From the cell containing the given text, extract its center point as (X, Y) coordinate. 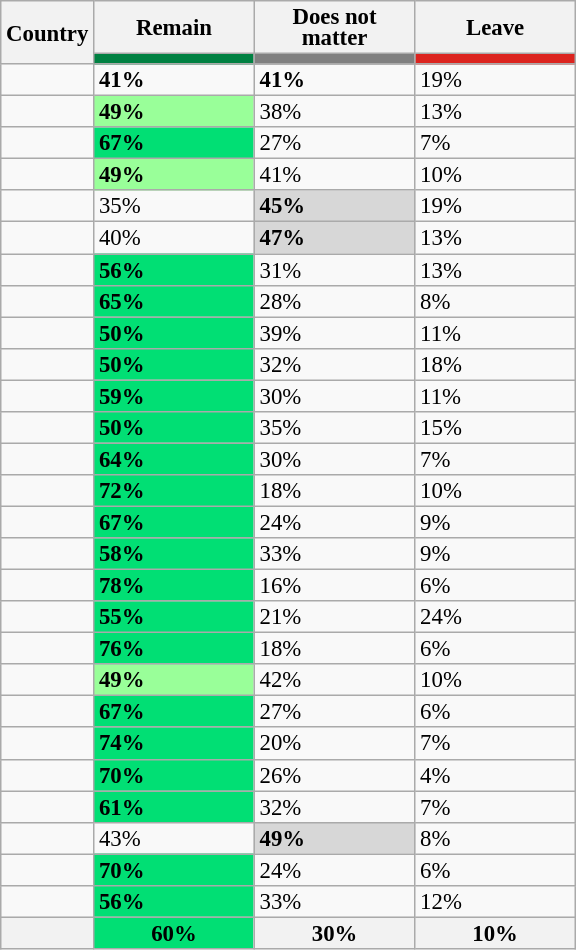
74% (174, 744)
42% (334, 680)
12% (496, 902)
39% (334, 333)
61% (174, 807)
65% (174, 301)
40% (174, 238)
78% (174, 586)
43% (174, 838)
64% (174, 459)
47% (334, 238)
26% (334, 775)
59% (174, 396)
Remain (174, 28)
Country (48, 32)
58% (174, 554)
45% (334, 206)
38% (334, 112)
Leave (496, 28)
31% (334, 270)
21% (334, 617)
60% (174, 933)
20% (334, 744)
15% (496, 428)
76% (174, 649)
55% (174, 617)
4% (496, 775)
28% (334, 301)
72% (174, 491)
Does not matter (334, 28)
16% (334, 586)
